From the cell containing the given text, extract its center point as [x, y] coordinate. 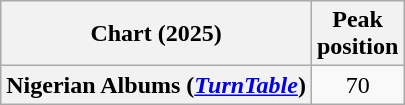
Nigerian Albums (TurnTable) [156, 85]
70 [357, 85]
Peakposition [357, 34]
Chart (2025) [156, 34]
